Capture the cell that displays the provided text and extract its [x, y] central coordinate. 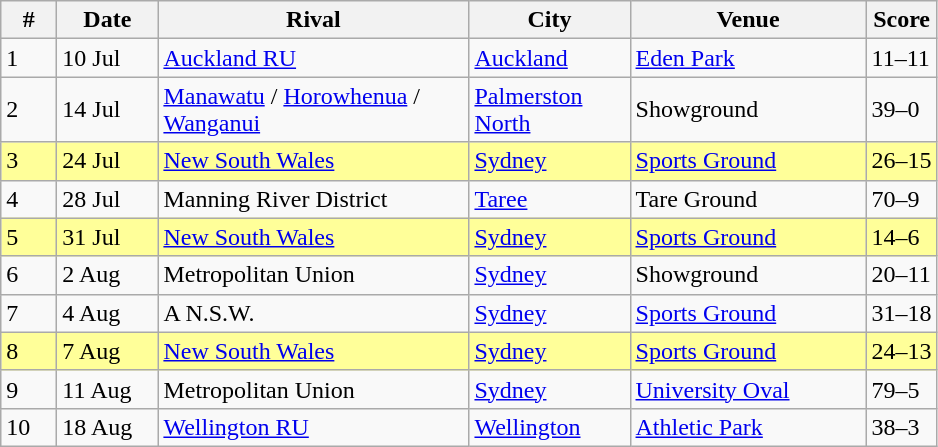
38–3 [902, 427]
7 Aug [108, 351]
14–6 [902, 237]
18 Aug [108, 427]
31 Jul [108, 237]
University Oval [748, 389]
20–11 [902, 275]
Venue [748, 20]
Wellington [550, 427]
Rival [314, 20]
24 Jul [108, 161]
4 Aug [108, 313]
Palmerston North [550, 110]
31–18 [902, 313]
Auckland [550, 58]
10 [29, 427]
9 [29, 389]
Wellington RU [314, 427]
6 [29, 275]
Auckland RU [314, 58]
11 Aug [108, 389]
2 Aug [108, 275]
City [550, 20]
1 [29, 58]
8 [29, 351]
Date [108, 20]
4 [29, 199]
24–13 [902, 351]
Manawatu / Horowhenua / Wanganui [314, 110]
26–15 [902, 161]
# [29, 20]
2 [29, 110]
14 Jul [108, 110]
3 [29, 161]
Tare Ground [748, 199]
11–11 [902, 58]
Score [902, 20]
Taree [550, 199]
5 [29, 237]
79–5 [902, 389]
10 Jul [108, 58]
7 [29, 313]
A N.S.W. [314, 313]
70–9 [902, 199]
Eden Park [748, 58]
Athletic Park [748, 427]
28 Jul [108, 199]
Manning River District [314, 199]
39–0 [902, 110]
